For the text-containing cell, return its midpoint in (X, Y) coordinate format. 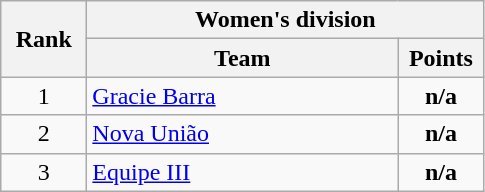
Rank (44, 39)
Points (441, 58)
2 (44, 134)
Women's division (286, 20)
Equipe III (242, 172)
1 (44, 96)
Team (242, 58)
Nova União (242, 134)
3 (44, 172)
Gracie Barra (242, 96)
